Pinpoint the cell where the given text exists, returning its [X, Y] midpoint coordinate. 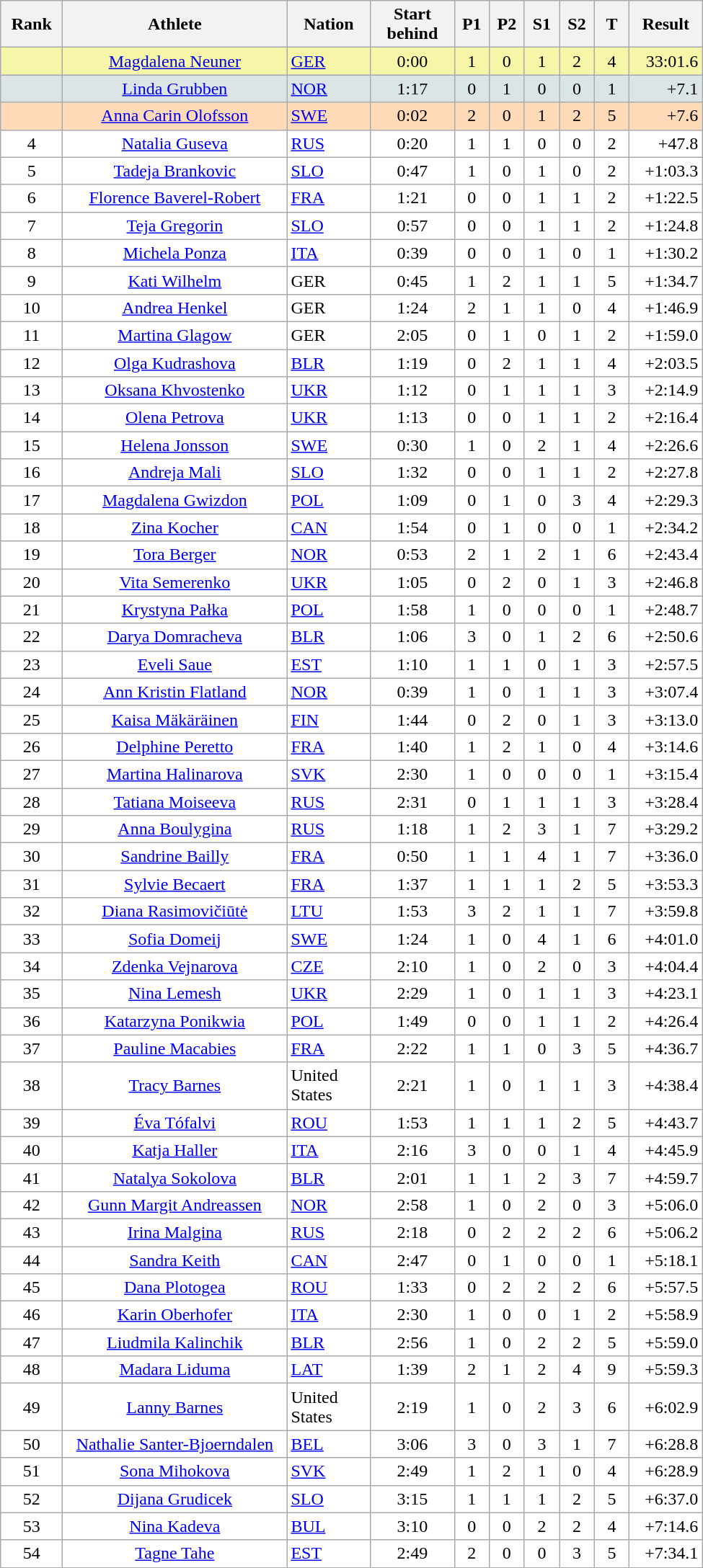
+1:59.0 [666, 335]
LTU [329, 912]
28 [32, 802]
Nina Lemesh [174, 994]
11 [32, 335]
Eveli Saue [174, 664]
2:18 [412, 1232]
2:31 [412, 802]
P2 [508, 24]
Liudmila Kalinchik [174, 1342]
Katarzyna Ponikwia [174, 1021]
16 [32, 473]
Sandrine Bailly [174, 857]
27 [32, 774]
17 [32, 500]
+2:57.5 [666, 664]
1:33 [412, 1288]
0:00 [412, 61]
+3:14.6 [666, 747]
1:37 [412, 884]
2:21 [412, 1085]
42 [32, 1205]
0:57 [412, 226]
Éva Tófalvi [174, 1123]
Sofia Domeij [174, 939]
2:58 [412, 1205]
33 [32, 939]
Martina Glagow [174, 335]
Darya Domracheva [174, 637]
14 [32, 418]
+7:14.6 [666, 1526]
1:13 [412, 418]
+3:28.4 [666, 802]
40 [32, 1150]
0:45 [412, 280]
1:21 [412, 198]
+2:43.4 [666, 555]
+1:22.5 [666, 198]
22 [32, 637]
Florence Baverel-Robert [174, 198]
T [611, 24]
Lanny Barnes [174, 1407]
2:47 [412, 1260]
Irina Malgina [174, 1232]
+5:58.9 [666, 1315]
38 [32, 1085]
+2:14.9 [666, 391]
+2:48.7 [666, 610]
P1 [472, 24]
Result [666, 24]
+7:34.1 [666, 1554]
1:06 [412, 637]
33:01.6 [666, 61]
LAT [329, 1370]
1:44 [412, 719]
CZE [329, 966]
1:40 [412, 747]
+2:50.6 [666, 637]
18 [32, 527]
Teja Gregorin [174, 226]
S1 [542, 24]
+3:07.4 [666, 692]
Dijana Grudicek [174, 1499]
Helena Jonsson [174, 445]
Karin Oberhofer [174, 1315]
49 [32, 1407]
0:47 [412, 171]
+2:03.5 [666, 362]
+3:29.2 [666, 829]
Linda Grubben [174, 89]
21 [32, 610]
36 [32, 1021]
41 [32, 1177]
51 [32, 1471]
Sylvie Becaert [174, 884]
44 [32, 1260]
+1:46.9 [666, 308]
43 [32, 1232]
8 [32, 253]
S2 [577, 24]
+4:01.0 [666, 939]
Sona Mihokova [174, 1471]
29 [32, 829]
2:05 [412, 335]
13 [32, 391]
1:05 [412, 582]
Tracy Barnes [174, 1085]
Pauline Macabies [174, 1048]
Tadeja Brankovic [174, 171]
Olga Kudrashova [174, 362]
Magdalena Neuner [174, 61]
3:10 [412, 1526]
+5:59.0 [666, 1342]
+2:27.8 [666, 473]
32 [32, 912]
1:12 [412, 391]
3:15 [412, 1499]
+4:36.7 [666, 1048]
Magdalena Gwizdon [174, 500]
48 [32, 1370]
+4:26.4 [666, 1021]
FIN [329, 719]
+5:18.1 [666, 1260]
2:22 [412, 1048]
53 [32, 1526]
Rank [32, 24]
0:50 [412, 857]
Kati Wilhelm [174, 280]
2:01 [412, 1177]
Andreja Mali [174, 473]
35 [32, 994]
52 [32, 1499]
45 [32, 1288]
+6:28.8 [666, 1444]
+7.6 [666, 116]
+6:02.9 [666, 1407]
1:39 [412, 1370]
20 [32, 582]
2:16 [412, 1150]
30 [32, 857]
Natalya Sokolova [174, 1177]
+2:16.4 [666, 418]
Michela Ponza [174, 253]
1:09 [412, 500]
Natalia Guseva [174, 143]
Dana Plotogea [174, 1288]
Tora Berger [174, 555]
Andrea Henkel [174, 308]
+3:36.0 [666, 857]
Anna Carin Olofsson [174, 116]
1:17 [412, 89]
15 [32, 445]
Athlete [174, 24]
Martina Halinarova [174, 774]
39 [32, 1123]
50 [32, 1444]
26 [32, 747]
Katja Haller [174, 1150]
19 [32, 555]
+5:57.5 [666, 1288]
+4:59.7 [666, 1177]
+3:13.0 [666, 719]
54 [32, 1554]
+7.1 [666, 89]
Krystyna Pałka [174, 610]
1:58 [412, 610]
1:32 [412, 473]
+2:26.6 [666, 445]
0:20 [412, 143]
+4:04.4 [666, 966]
+1:30.2 [666, 253]
+2:29.3 [666, 500]
+3:59.8 [666, 912]
Gunn Margit Andreassen [174, 1205]
31 [32, 884]
+6:37.0 [666, 1499]
Kaisa Mäkäräinen [174, 719]
1:54 [412, 527]
Oksana Khvostenko [174, 391]
+2:34.2 [666, 527]
1:10 [412, 664]
+47.8 [666, 143]
Anna Boulygina [174, 829]
1:18 [412, 829]
2:29 [412, 994]
+1:03.3 [666, 171]
Diana Rasimovičiūtė [174, 912]
+6:28.9 [666, 1471]
34 [32, 966]
Zina Kocher [174, 527]
1:49 [412, 1021]
Nathalie Santer-Bjoerndalen [174, 1444]
12 [32, 362]
+3:15.4 [666, 774]
+4:23.1 [666, 994]
+4:45.9 [666, 1150]
1:19 [412, 362]
Zdenka Vejnarova [174, 966]
25 [32, 719]
Madara Liduma [174, 1370]
3:06 [412, 1444]
Nation [329, 24]
Tagne Tahe [174, 1554]
37 [32, 1048]
0:53 [412, 555]
+4:43.7 [666, 1123]
Nina Kadeva [174, 1526]
+3:53.3 [666, 884]
24 [32, 692]
BUL [329, 1526]
Tatiana Moiseeva [174, 802]
Delphine Peretto [174, 747]
Sandra Keith [174, 1260]
+2:46.8 [666, 582]
46 [32, 1315]
+4:38.4 [666, 1085]
+1:24.8 [666, 226]
2:19 [412, 1407]
10 [32, 308]
+5:06.0 [666, 1205]
Olena Petrova [174, 418]
2:56 [412, 1342]
Start behind [412, 24]
2:10 [412, 966]
BEL [329, 1444]
+1:34.7 [666, 280]
47 [32, 1342]
0:02 [412, 116]
Ann Kristin Flatland [174, 692]
+5:06.2 [666, 1232]
0:30 [412, 445]
23 [32, 664]
Vita Semerenko [174, 582]
+5:59.3 [666, 1370]
